Identify which cell holds the provided text, then report its (x, y) central coordinate. 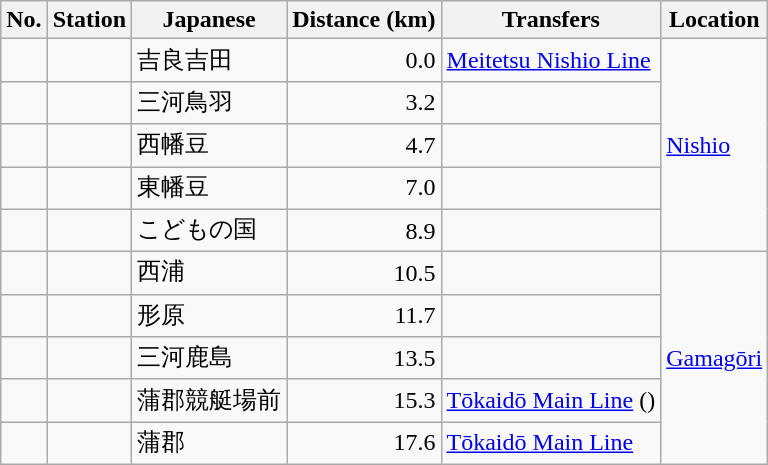
8.9 (364, 230)
Nishio (714, 146)
4.7 (364, 146)
17.6 (364, 444)
形原 (210, 316)
Gamagōri (714, 358)
3.2 (364, 102)
13.5 (364, 358)
No. (24, 20)
11.7 (364, 316)
10.5 (364, 274)
こどもの国 (210, 230)
吉良吉田 (210, 60)
蒲郡 (210, 444)
東幡豆 (210, 188)
西幡豆 (210, 146)
Station (89, 20)
西浦 (210, 274)
三河鳥羽 (210, 102)
0.0 (364, 60)
Japanese (210, 20)
蒲郡競艇場前 (210, 400)
Transfers (551, 20)
Distance (km) (364, 20)
15.3 (364, 400)
7.0 (364, 188)
Meitetsu Nishio Line (551, 60)
三河鹿島 (210, 358)
Tōkaidō Main Line (551, 444)
Location (714, 20)
Tōkaidō Main Line () (551, 400)
